For the text-containing cell, return its midpoint in [x, y] coordinate format. 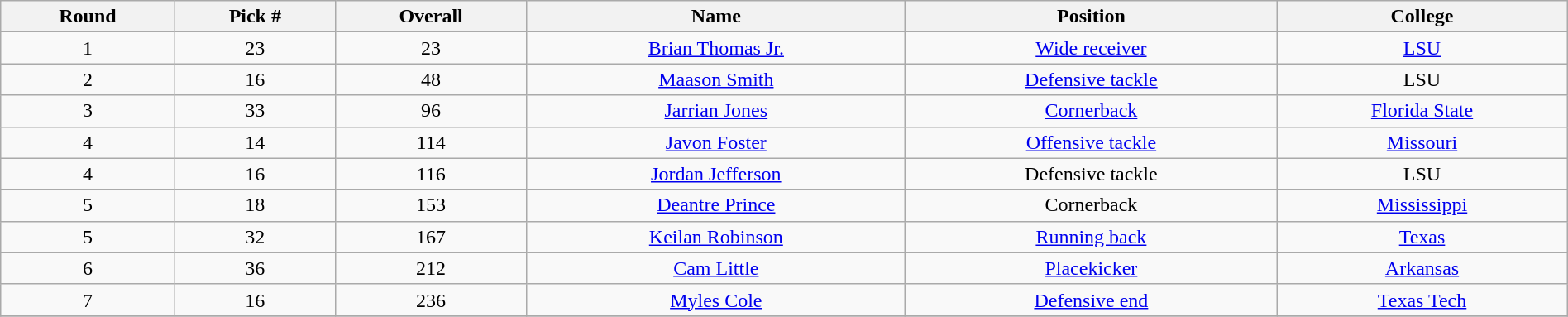
Jarrian Jones [716, 111]
Jordan Jefferson [716, 174]
33 [255, 111]
Cam Little [716, 268]
Arkansas [1422, 268]
36 [255, 268]
Name [716, 17]
Offensive tackle [1092, 142]
Texas [1422, 237]
7 [88, 300]
Myles Cole [716, 300]
Deantre Prince [716, 205]
153 [432, 205]
Maason Smith [716, 79]
Mississippi [1422, 205]
6 [88, 268]
Round [88, 17]
3 [88, 111]
Overall [432, 17]
Defensive end [1092, 300]
Javon Foster [716, 142]
Keilan Robinson [716, 237]
Texas Tech [1422, 300]
2 [88, 79]
Placekicker [1092, 268]
Wide receiver [1092, 48]
14 [255, 142]
48 [432, 79]
96 [432, 111]
236 [432, 300]
College [1422, 17]
18 [255, 205]
32 [255, 237]
212 [432, 268]
114 [432, 142]
Running back [1092, 237]
116 [432, 174]
Pick # [255, 17]
167 [432, 237]
Position [1092, 17]
Missouri [1422, 142]
Florida State [1422, 111]
Brian Thomas Jr. [716, 48]
1 [88, 48]
